Pinpoint the cell where the given text exists, returning its [X, Y] midpoint coordinate. 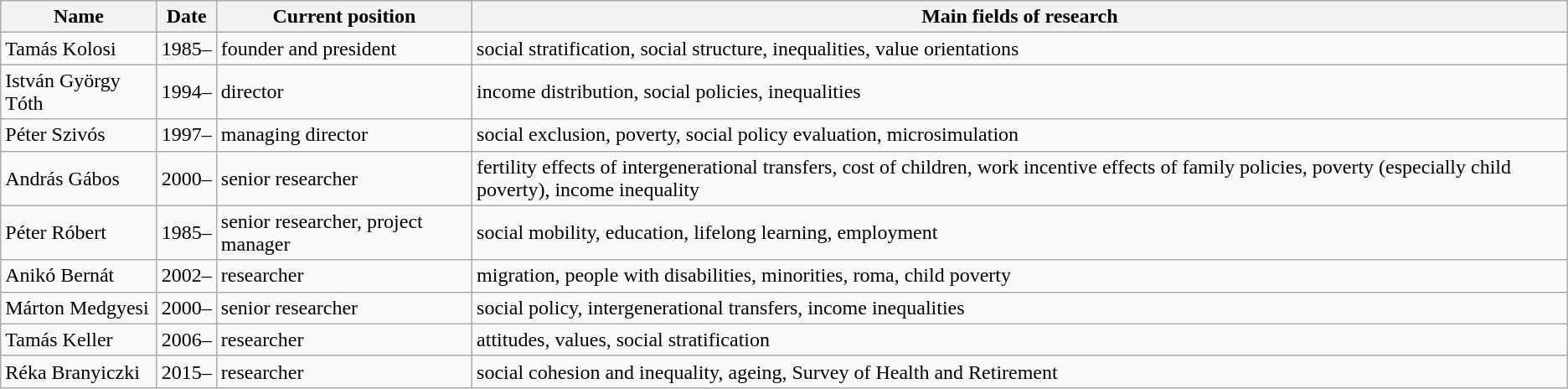
founder and president [343, 49]
1997– [186, 135]
Anikó Bernát [79, 276]
social cohesion and inequality, ageing, Survey of Health and Retirement [1020, 371]
Tamás Kolosi [79, 49]
András Gábos [79, 178]
Main fields of research [1020, 17]
István György Tóth [79, 92]
Péter Róbert [79, 233]
2006– [186, 340]
1994– [186, 92]
2002– [186, 276]
social stratification, social structure, inequalities, value orientations [1020, 49]
social mobility, education, lifelong learning, employment [1020, 233]
managing director [343, 135]
migration, people with disabilities, minorities, roma, child poverty [1020, 276]
income distribution, social policies, inequalities [1020, 92]
Current position [343, 17]
social policy, intergenerational transfers, income inequalities [1020, 308]
attitudes, values, social stratification [1020, 340]
director [343, 92]
Réka Branyiczki [79, 371]
2015– [186, 371]
Tamás Keller [79, 340]
social exclusion, poverty, social policy evaluation, microsimulation [1020, 135]
senior researcher, project manager [343, 233]
Date [186, 17]
Name [79, 17]
Péter Szivós [79, 135]
Márton Medgyesi [79, 308]
